Provide the [X, Y] coordinate of the cell's center where the given text is located.  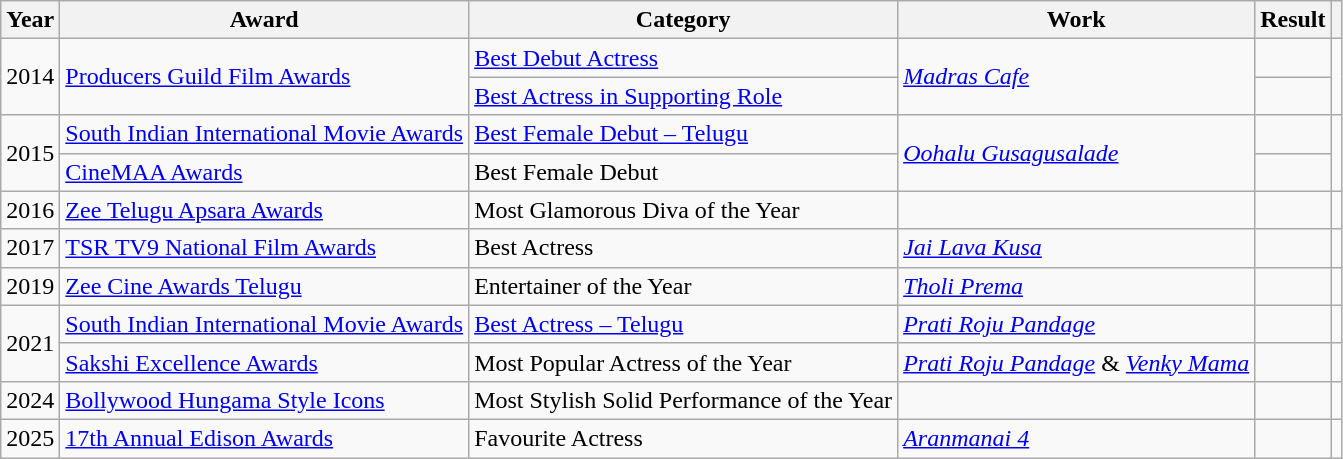
Jai Lava Kusa [1076, 248]
Result [1293, 20]
Best Actress in Supporting Role [684, 96]
Favourite Actress [684, 438]
Aranmanai 4 [1076, 438]
Category [684, 20]
Producers Guild Film Awards [264, 77]
2016 [30, 210]
CineMAA Awards [264, 172]
Year [30, 20]
17th Annual Edison Awards [264, 438]
Sakshi Excellence Awards [264, 362]
TSR TV9 National Film Awards [264, 248]
Prati Roju Pandage [1076, 324]
Zee Cine Awards Telugu [264, 286]
Best Debut Actress [684, 58]
2021 [30, 343]
Oohalu Gusagusalade [1076, 153]
Bollywood Hungama Style Icons [264, 400]
Most Glamorous Diva of the Year [684, 210]
Zee Telugu Apsara Awards [264, 210]
2017 [30, 248]
Best Actress [684, 248]
Best Female Debut – Telugu [684, 134]
Best Female Debut [684, 172]
Madras Cafe [1076, 77]
Most Stylish Solid Performance of the Year [684, 400]
2019 [30, 286]
Prati Roju Pandage & Venky Mama [1076, 362]
2015 [30, 153]
Most Popular Actress of the Year [684, 362]
Entertainer of the Year [684, 286]
Best Actress – Telugu [684, 324]
2025 [30, 438]
Work [1076, 20]
2024 [30, 400]
Award [264, 20]
2014 [30, 77]
Tholi Prema [1076, 286]
